Find where the given text appears and provide that cell's center as [x, y] coordinate. 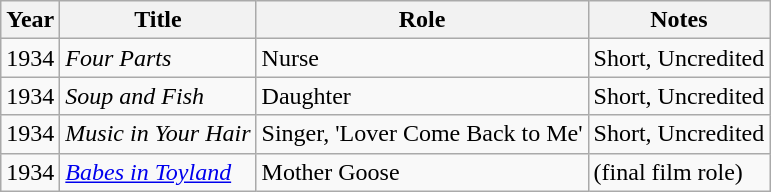
Singer, 'Lover Come Back to Me' [422, 134]
Notes [679, 20]
Music in Your Hair [158, 134]
Year [30, 20]
Role [422, 20]
Daughter [422, 96]
Mother Goose [422, 172]
Babes in Toyland [158, 172]
Soup and Fish [158, 96]
(final film role) [679, 172]
Nurse [422, 58]
Four Parts [158, 58]
Title [158, 20]
